Capture the cell that displays the provided text and extract its [X, Y] central coordinate. 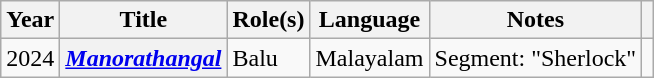
Balu [268, 58]
Malayalam [370, 58]
Role(s) [268, 20]
Notes [536, 20]
Title [144, 20]
2024 [30, 58]
Year [30, 20]
Segment: "Sherlock" [536, 58]
Manorathangal [144, 58]
Language [370, 20]
